Determine the [X, Y] coordinate at the center of the cell enclosing the given text.  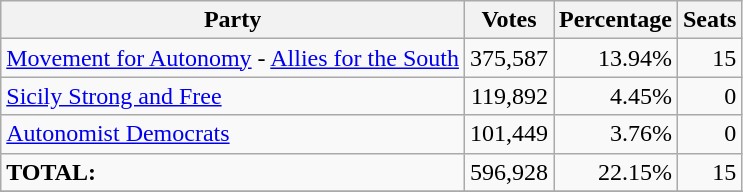
4.45% [616, 96]
Autonomist Democrats [233, 134]
TOTAL: [233, 172]
22.15% [616, 172]
Party [233, 20]
Movement for Autonomy - Allies for the South [233, 58]
596,928 [508, 172]
3.76% [616, 134]
13.94% [616, 58]
Seats [709, 20]
101,449 [508, 134]
Votes [508, 20]
119,892 [508, 96]
Percentage [616, 20]
Sicily Strong and Free [233, 96]
375,587 [508, 58]
